Search for the cell housing the specified text and yield its [x, y] center coordinate. 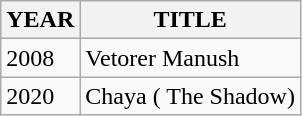
2020 [40, 96]
Vetorer Manush [190, 58]
YEAR [40, 20]
Chaya ( The Shadow) [190, 96]
TITLE [190, 20]
2008 [40, 58]
